From the cell containing the given text, extract its center point as (x, y) coordinate. 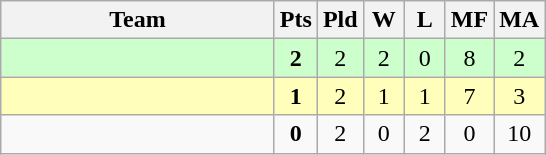
L (424, 20)
MF (469, 20)
W (384, 20)
10 (520, 134)
7 (469, 96)
8 (469, 58)
MA (520, 20)
3 (520, 96)
Pts (296, 20)
Pld (340, 20)
Team (138, 20)
